Output the [x, y] coordinate of the center of the cell containing the given text.  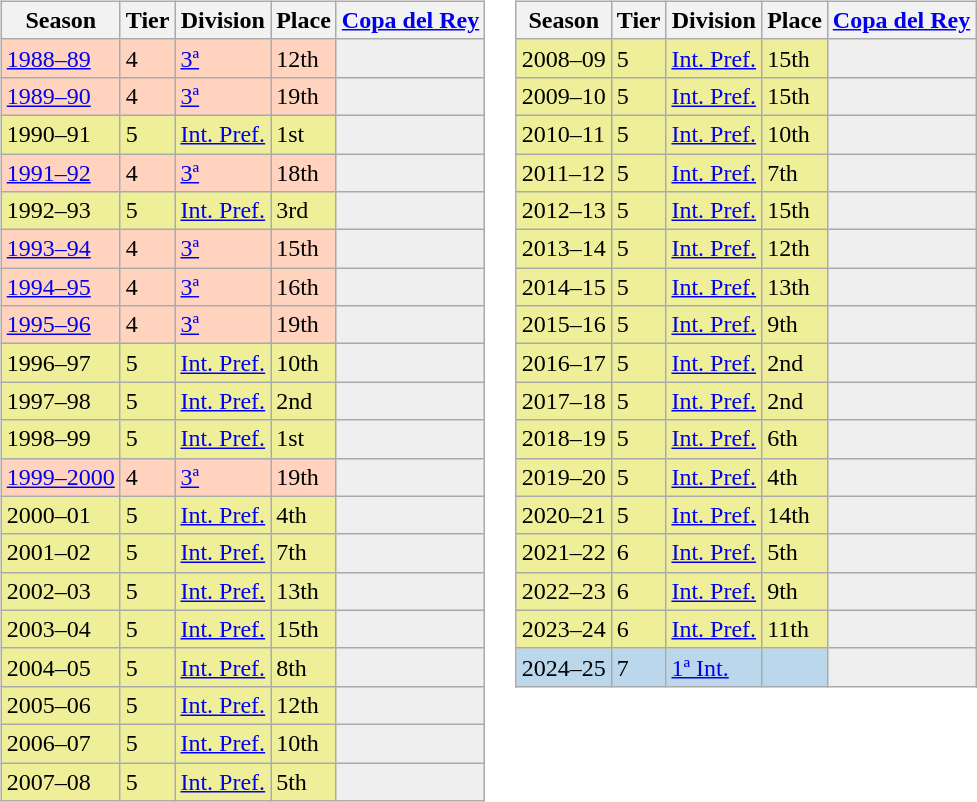
1995–96 [60, 325]
1996–97 [60, 363]
2018–19 [564, 439]
2013–14 [564, 249]
1988–89 [60, 58]
2010–11 [564, 134]
2011–12 [564, 173]
1999–2000 [60, 477]
2009–10 [564, 96]
2022–23 [564, 591]
1990–91 [60, 134]
2005–06 [60, 705]
2020–21 [564, 515]
2019–20 [564, 477]
1992–93 [60, 211]
2004–05 [60, 667]
2008–09 [564, 58]
2023–24 [564, 629]
1993–94 [60, 249]
2014–15 [564, 287]
1997–98 [60, 401]
2007–08 [60, 781]
2024–25 [564, 667]
11th [795, 629]
2000–01 [60, 515]
1998–99 [60, 439]
18th [304, 173]
1994–95 [60, 287]
2002–03 [60, 591]
6th [795, 439]
2015–16 [564, 325]
16th [304, 287]
14th [795, 515]
7 [638, 667]
2001–02 [60, 553]
3rd [304, 211]
2006–07 [60, 743]
1ª Int. [714, 667]
2012–13 [564, 211]
2003–04 [60, 629]
8th [304, 667]
2016–17 [564, 363]
1989–90 [60, 96]
2017–18 [564, 401]
1991–92 [60, 173]
2021–22 [564, 553]
